Return [X, Y] of the center of cell containing provided text 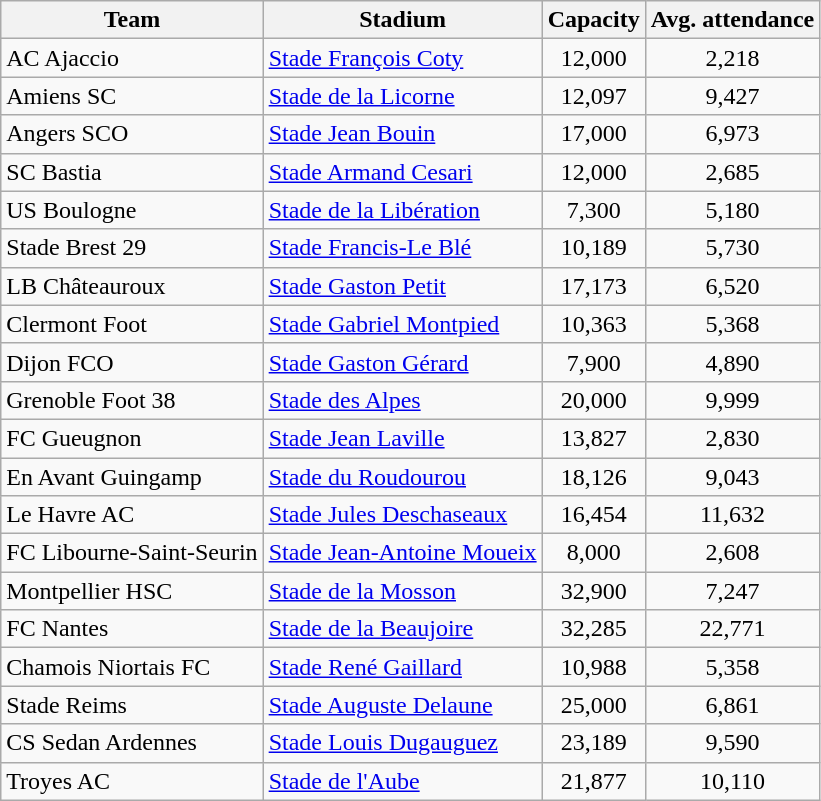
AC Ajaccio [132, 58]
5,358 [732, 667]
Stade des Alpes [402, 400]
25,000 [594, 705]
32,285 [594, 629]
CS Sedan Ardennes [132, 743]
En Avant Guingamp [132, 477]
Amiens SC [132, 96]
Stade Reims [132, 705]
Troyes AC [132, 781]
FC Nantes [132, 629]
5,730 [732, 248]
Stade Jean Bouin [402, 134]
9,043 [732, 477]
2,218 [732, 58]
7,300 [594, 210]
32,900 [594, 591]
5,180 [732, 210]
6,861 [732, 705]
2,685 [732, 172]
6,520 [732, 286]
18,126 [594, 477]
21,877 [594, 781]
Stade Armand Cesari [402, 172]
Stade de l'Aube [402, 781]
20,000 [594, 400]
Stade Gabriel Montpied [402, 324]
Clermont Foot [132, 324]
7,247 [732, 591]
17,173 [594, 286]
FC Libourne-Saint-Seurin [132, 553]
9,590 [732, 743]
12,097 [594, 96]
9,427 [732, 96]
4,890 [732, 362]
Dijon FCO [132, 362]
Stade Gaston Gérard [402, 362]
Stade René Gaillard [402, 667]
5,368 [732, 324]
Le Havre AC [132, 515]
17,000 [594, 134]
7,900 [594, 362]
2,608 [732, 553]
LB Châteauroux [132, 286]
Stade du Roudourou [402, 477]
Chamois Niortais FC [132, 667]
Stadium [402, 20]
Capacity [594, 20]
Avg. attendance [732, 20]
10,110 [732, 781]
23,189 [594, 743]
Grenoble Foot 38 [132, 400]
10,363 [594, 324]
Stade Francis-Le Blé [402, 248]
Montpellier HSC [132, 591]
6,973 [732, 134]
Stade Brest 29 [132, 248]
9,999 [732, 400]
Stade Gaston Petit [402, 286]
Stade de la Licorne [402, 96]
SC Bastia [132, 172]
Stade François Coty [402, 58]
22,771 [732, 629]
10,189 [594, 248]
Stade Jean Laville [402, 438]
US Boulogne [132, 210]
Stade Jean-Antoine Moueix [402, 553]
Stade Louis Dugauguez [402, 743]
FC Gueugnon [132, 438]
16,454 [594, 515]
Stade de la Beaujoire [402, 629]
11,632 [732, 515]
2,830 [732, 438]
Angers SCO [132, 134]
10,988 [594, 667]
13,827 [594, 438]
Stade Jules Deschaseaux [402, 515]
Team [132, 20]
Stade Auguste Delaune [402, 705]
8,000 [594, 553]
Stade de la Libération [402, 210]
Stade de la Mosson [402, 591]
